Capture the cell that displays the provided text and extract its [X, Y] central coordinate. 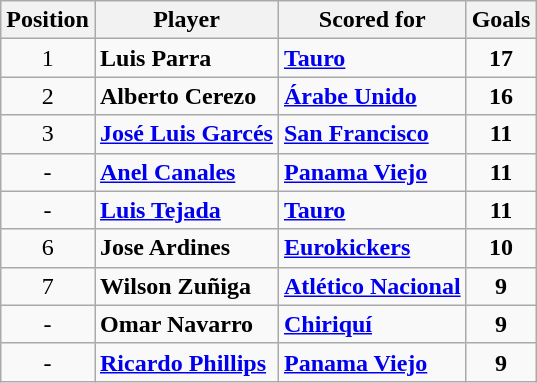
Luis Tejada [186, 210]
San Francisco [372, 134]
Atlético Nacional [372, 286]
Wilson Zuñiga [186, 286]
Scored for [372, 20]
Chiriquí [372, 324]
3 [48, 134]
16 [501, 96]
1 [48, 58]
Omar Navarro [186, 324]
Player [186, 20]
2 [48, 96]
Goals [501, 20]
Ricardo Phillips [186, 362]
Jose Ardines [186, 248]
José Luis Garcés [186, 134]
Anel Canales [186, 172]
6 [48, 248]
Eurokickers [372, 248]
Position [48, 20]
17 [501, 58]
Árabe Unido [372, 96]
Alberto Cerezo [186, 96]
Luis Parra [186, 58]
10 [501, 248]
7 [48, 286]
